Return the (X, Y) coordinate for the center point of the cell that contains the specified text.  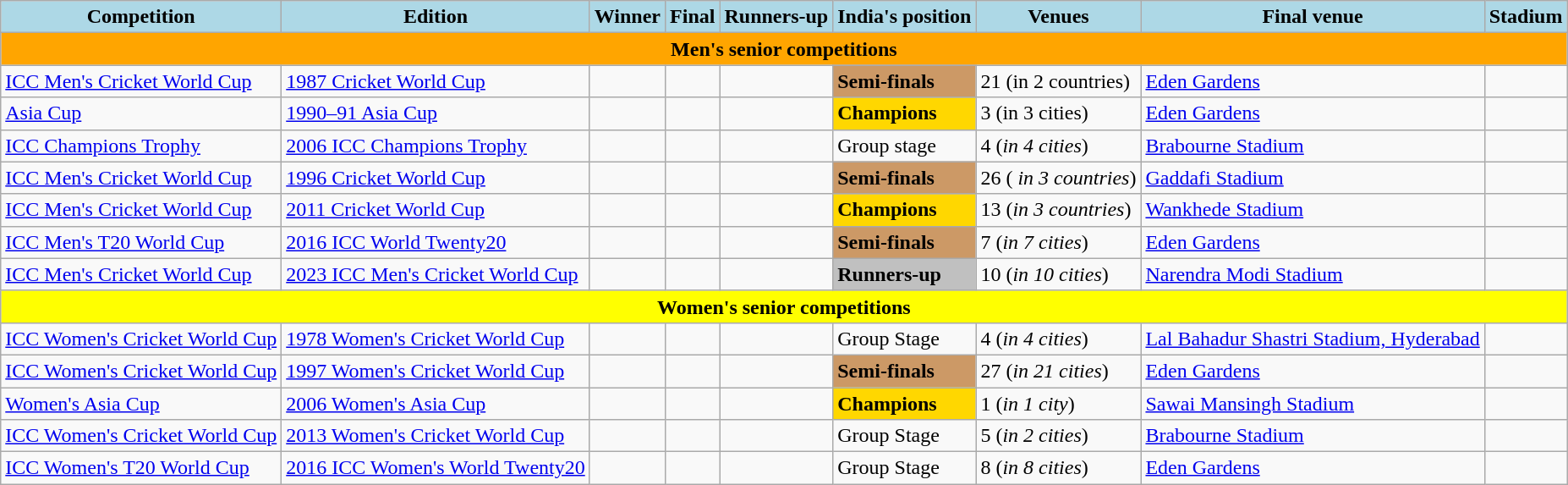
21 (in 2 countries) (1059, 81)
Asia Cup (141, 113)
2011 Cricket World Cup (436, 210)
Group stage (905, 146)
1997 Women's Cricket World Cup (436, 371)
Lal Bahadur Shastri Stadium, Hyderabad (1313, 339)
ICC Champions Trophy (141, 146)
Women's Asia Cup (141, 404)
2016 ICC Women's World Twenty20 (436, 468)
2006 Women's Asia Cup (436, 404)
ICC Women's T20 World Cup (141, 468)
8 (in 8 cities) (1059, 468)
Men's senior competitions (784, 49)
Narendra Modi Stadium (1313, 274)
Edition (436, 17)
3 (in 3 cities) (1059, 113)
5 (in 2 cities) (1059, 436)
2013 Women's Cricket World Cup (436, 436)
Competition (141, 17)
Winner (628, 17)
Final (693, 17)
1996 Cricket World Cup (436, 178)
1990–91 Asia Cup (436, 113)
1978 Women's Cricket World Cup (436, 339)
2016 ICC World Twenty20 (436, 242)
Women's senior competitions (784, 306)
ICC Men's T20 World Cup (141, 242)
27 (in 21 cities) (1059, 371)
1 (in 1 city) (1059, 404)
2006 ICC Champions Trophy (436, 146)
Final venue (1313, 17)
Venues (1059, 17)
Wankhede Stadium (1313, 210)
7 (in 7 cities) (1059, 242)
Stadium (1526, 17)
Sawai Mansingh Stadium (1313, 404)
26 ( in 3 countries) (1059, 178)
2023 ICC Men's Cricket World Cup (436, 274)
India's position (905, 17)
1987 Cricket World Cup (436, 81)
Gaddafi Stadium (1313, 178)
10 (in 10 cities) (1059, 274)
13 (in 3 countries) (1059, 210)
